Return [X, Y] of the center of cell containing provided text 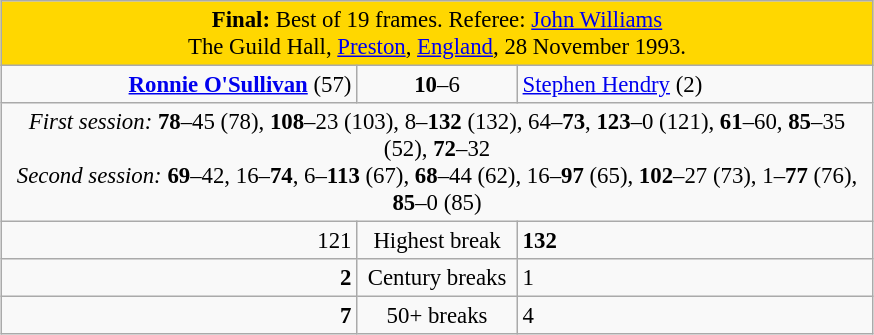
Final: Best of 19 frames. Referee: John WilliamsThe Guild Hall, Preston, England, 28 November 1993. [437, 34]
Century breaks [438, 278]
2 [179, 278]
10–6 [438, 85]
4 [695, 316]
50+ breaks [438, 316]
Stephen Hendry (2) [695, 85]
132 [695, 241]
7 [179, 316]
1 [695, 278]
Ronnie O'Sullivan (57) [179, 85]
121 [179, 241]
Highest break [438, 241]
